Pinpoint the cell where the given text exists, returning its (X, Y) midpoint coordinate. 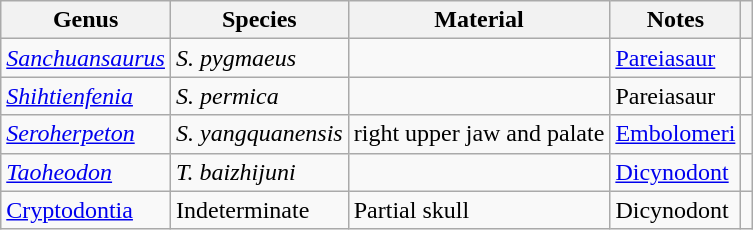
Sanchuansaurus (86, 58)
Species (259, 20)
S. permica (259, 96)
S. pygmaeus (259, 58)
S. yangquanensis (259, 134)
Cryptodontia (86, 210)
Material (479, 20)
Partial skull (479, 210)
Genus (86, 20)
right upper jaw and palate (479, 134)
Seroherpeton (86, 134)
Shihtienfenia (86, 96)
Notes (676, 20)
Taoheodon (86, 172)
Embolomeri (676, 134)
T. baizhijuni (259, 172)
Indeterminate (259, 210)
